Search for the cell housing the specified text and yield its [x, y] center coordinate. 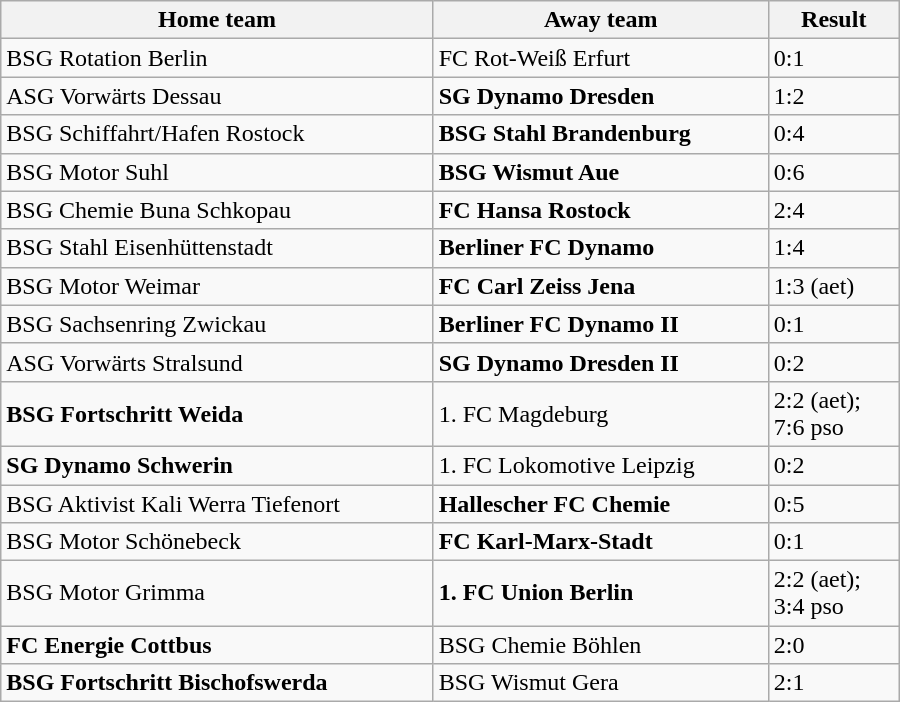
BSG Wismut Aue [600, 172]
FC Rot-Weiß Erfurt [600, 58]
Away team [600, 20]
BSG Motor Schönebeck [217, 542]
1. FC Lokomotive Leipzig [600, 465]
2:0 [834, 645]
0:5 [834, 503]
Home team [217, 20]
Hallescher FC Chemie [600, 503]
BSG Fortschritt Bischofswerda [217, 683]
FC Carl Zeiss Jena [600, 286]
BSG Rotation Berlin [217, 58]
ASG Vorwärts Stralsund [217, 362]
0:4 [834, 134]
BSG Stahl Eisenhüttenstadt [217, 248]
1:3 (aet) [834, 286]
BSG Motor Grimma [217, 594]
1:2 [834, 96]
1. FC Magdeburg [600, 414]
BSG Chemie Buna Schkopau [217, 210]
2:1 [834, 683]
FC Hansa Rostock [600, 210]
BSG Wismut Gera [600, 683]
1:4 [834, 248]
BSG Schiffahrt/Hafen Rostock [217, 134]
SG Dynamo Dresden [600, 96]
BSG Chemie Böhlen [600, 645]
Berliner FC Dynamo II [600, 324]
BSG Sachsenring Zwickau [217, 324]
SG Dynamo Dresden II [600, 362]
BSG Fortschritt Weida [217, 414]
BSG Motor Suhl [217, 172]
2:4 [834, 210]
ASG Vorwärts Dessau [217, 96]
2:2 (aet); 7:6 pso [834, 414]
SG Dynamo Schwerin [217, 465]
2:2 (aet); 3:4 pso [834, 594]
BSG Motor Weimar [217, 286]
BSG Aktivist Kali Werra Tiefenort [217, 503]
1. FC Union Berlin [600, 594]
FC Karl-Marx-Stadt [600, 542]
Result [834, 20]
0:6 [834, 172]
BSG Stahl Brandenburg [600, 134]
Berliner FC Dynamo [600, 248]
FC Energie Cottbus [217, 645]
